Find where the given text appears and provide that cell's center as [X, Y] coordinate. 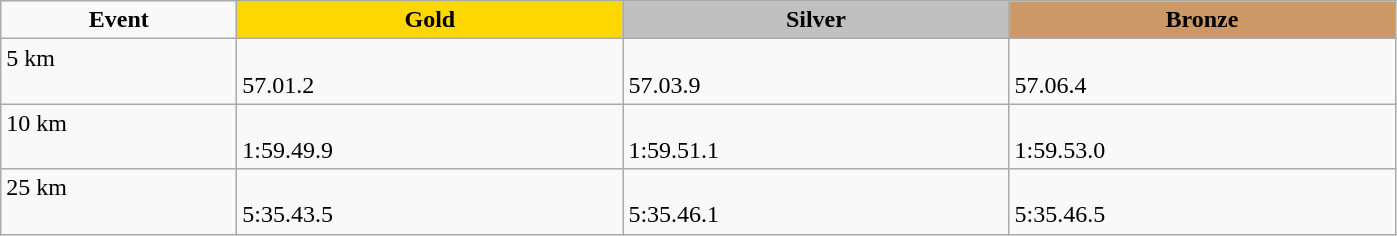
5:35.43.5 [430, 202]
1:59.51.1 [816, 136]
25 km [119, 202]
57.03.9 [816, 72]
Event [119, 20]
1:59.53.0 [1202, 136]
5 km [119, 72]
5:35.46.5 [1202, 202]
Gold [430, 20]
Bronze [1202, 20]
5:35.46.1 [816, 202]
10 km [119, 136]
Silver [816, 20]
1:59.49.9 [430, 136]
57.01.2 [430, 72]
57.06.4 [1202, 72]
